Pinpoint the cell where the given text exists, returning its (x, y) midpoint coordinate. 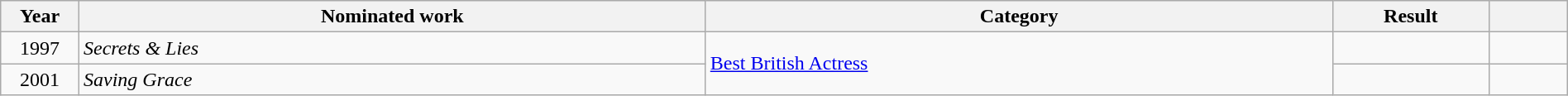
Result (1411, 17)
Saving Grace (392, 79)
Nominated work (392, 17)
Secrets & Lies (392, 48)
Year (40, 17)
Best British Actress (1019, 64)
1997 (40, 48)
Category (1019, 17)
2001 (40, 79)
